Detect which cell encompasses the target text, then output its [x, y] center coordinate. 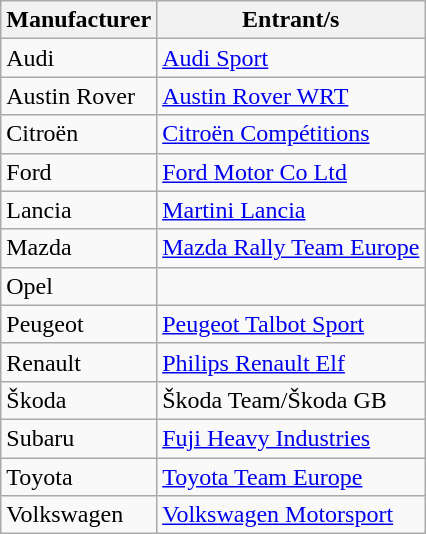
Lancia [79, 210]
Audi [79, 58]
Manufacturer [79, 20]
Volkswagen Motorsport [291, 515]
Ford Motor Co Ltd [291, 172]
Martini Lancia [291, 210]
Opel [79, 286]
Toyota [79, 477]
Škoda [79, 400]
Škoda Team/Škoda GB [291, 400]
Renault [79, 362]
Ford [79, 172]
Toyota Team Europe [291, 477]
Entrant/s [291, 20]
Austin Rover WRT [291, 96]
Philips Renault Elf [291, 362]
Audi Sport [291, 58]
Volkswagen [79, 515]
Fuji Heavy Industries [291, 438]
Peugeot [79, 324]
Peugeot Talbot Sport [291, 324]
Austin Rover [79, 96]
Mazda Rally Team Europe [291, 248]
Citroën [79, 134]
Mazda [79, 248]
Citroën Compétitions [291, 134]
Subaru [79, 438]
